Pinpoint the cell where the given text exists, returning its (x, y) midpoint coordinate. 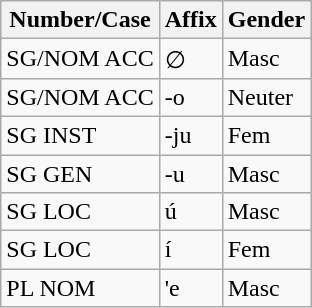
SG GEN (80, 173)
-o (190, 97)
Number/Case (80, 20)
-ju (190, 135)
∅ (190, 59)
í (190, 250)
'e (190, 288)
Affix (190, 20)
Neuter (266, 97)
Gender (266, 20)
SG INST (80, 135)
-u (190, 173)
PL NOM (80, 288)
ú (190, 212)
